For the text-containing cell, return its midpoint in (x, y) coordinate format. 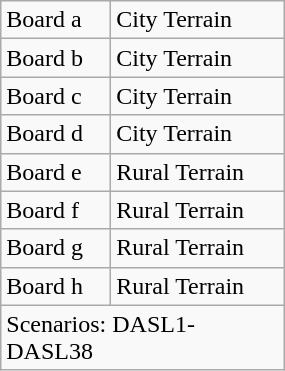
Board h (56, 286)
Board b (56, 58)
Board a (56, 20)
Scenarios: DASL1-DASL38 (143, 338)
Board d (56, 134)
Board f (56, 210)
Board g (56, 248)
Board e (56, 172)
Board c (56, 96)
